Return (X, Y) of the center of cell containing provided text 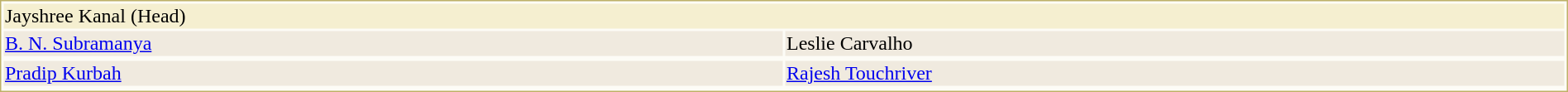
Rajesh Touchriver (1175, 74)
Pradip Kurbah (393, 74)
Leslie Carvalho (1175, 44)
B. N. Subramanya (393, 44)
Jayshree Kanal (Head) (784, 16)
